Extract the (x, y) coordinate from the center of the cell holding the provided text.  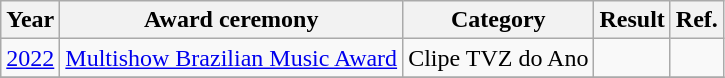
Result (632, 20)
Award ceremony (232, 20)
Clipe TVZ do Ano (498, 58)
Category (498, 20)
2022 (30, 58)
Multishow Brazilian Music Award (232, 58)
Ref. (696, 20)
Year (30, 20)
